Capture the cell that displays the provided text and extract its [x, y] central coordinate. 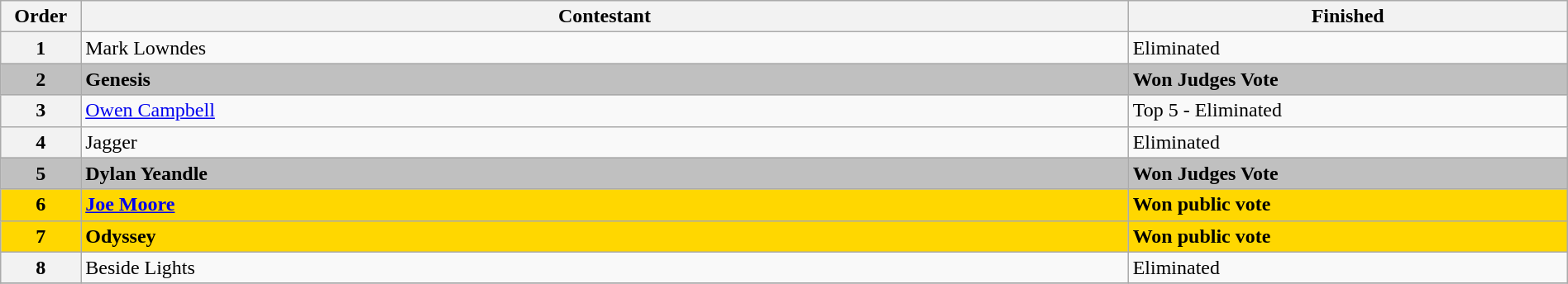
3 [41, 111]
8 [41, 267]
5 [41, 173]
1 [41, 48]
Odyssey [605, 236]
Dylan Yeandle [605, 173]
7 [41, 236]
Top 5 - Eliminated [1348, 111]
Beside Lights [605, 267]
Owen Campbell [605, 111]
Order [41, 17]
Finished [1348, 17]
4 [41, 142]
Contestant [605, 17]
Jagger [605, 142]
2 [41, 79]
Genesis [605, 79]
Joe Moore [605, 205]
6 [41, 205]
Mark Lowndes [605, 48]
